Search for the cell housing the specified text and yield its (X, Y) center coordinate. 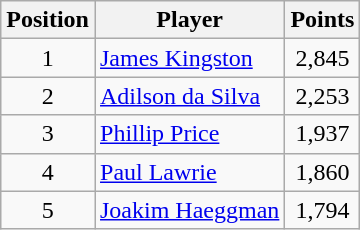
2,253 (322, 96)
2 (48, 96)
Points (322, 20)
Player (189, 20)
4 (48, 172)
3 (48, 134)
Position (48, 20)
Joakim Haeggman (189, 210)
1,794 (322, 210)
James Kingston (189, 58)
2,845 (322, 58)
1 (48, 58)
Paul Lawrie (189, 172)
1,937 (322, 134)
Phillip Price (189, 134)
5 (48, 210)
1,860 (322, 172)
Adilson da Silva (189, 96)
